Detect which cell encompasses the target text, then output its (X, Y) center coordinate. 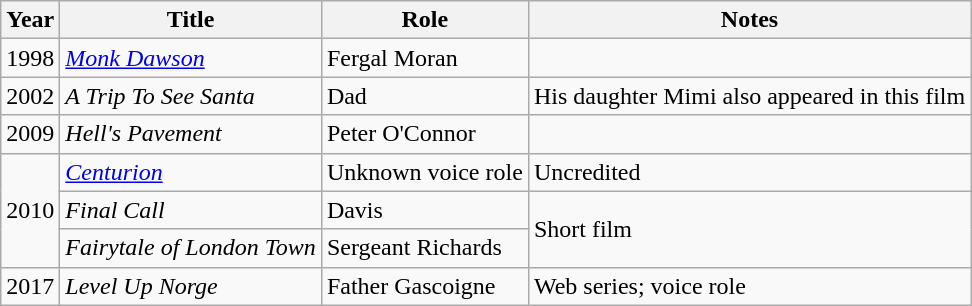
His daughter Mimi also appeared in this film (749, 96)
Level Up Norge (191, 286)
Dad (424, 96)
Uncredited (749, 172)
Fairytale of London Town (191, 248)
2002 (30, 96)
1998 (30, 58)
Fergal Moran (424, 58)
Father Gascoigne (424, 286)
Web series; voice role (749, 286)
Monk Dawson (191, 58)
Sergeant Richards (424, 248)
2009 (30, 134)
Title (191, 20)
Role (424, 20)
Final Call (191, 210)
Short film (749, 229)
Unknown voice role (424, 172)
Year (30, 20)
Peter O'Connor (424, 134)
2017 (30, 286)
2010 (30, 210)
Centurion (191, 172)
A Trip To See Santa (191, 96)
Notes (749, 20)
Hell's Pavement (191, 134)
Davis (424, 210)
